Determine the [x, y] coordinate at the center of the cell enclosing the given text.  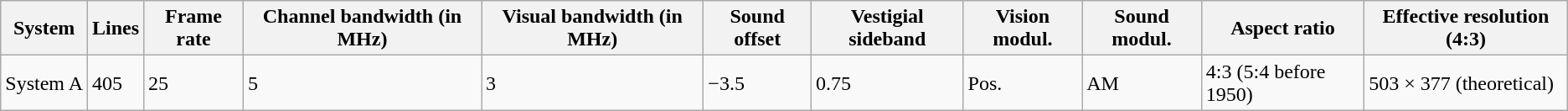
4:3 (5:4 before 1950) [1282, 82]
25 [194, 82]
Visual bandwidth (in MHz) [591, 29]
Vision modul. [1023, 29]
Pos. [1023, 82]
3 [591, 82]
Sound modul. [1142, 29]
Effective resolution (4:3) [1466, 29]
Lines [116, 29]
Sound offset [757, 29]
Vestigial sideband [887, 29]
Frame rate [194, 29]
0.75 [887, 82]
5 [362, 82]
503 × 377 (theoretical) [1466, 82]
System [44, 29]
Channel bandwidth (in MHz) [362, 29]
−3.5 [757, 82]
AM [1142, 82]
405 [116, 82]
System A [44, 82]
Aspect ratio [1282, 29]
